Pinpoint the cell where the given text exists, returning its (X, Y) midpoint coordinate. 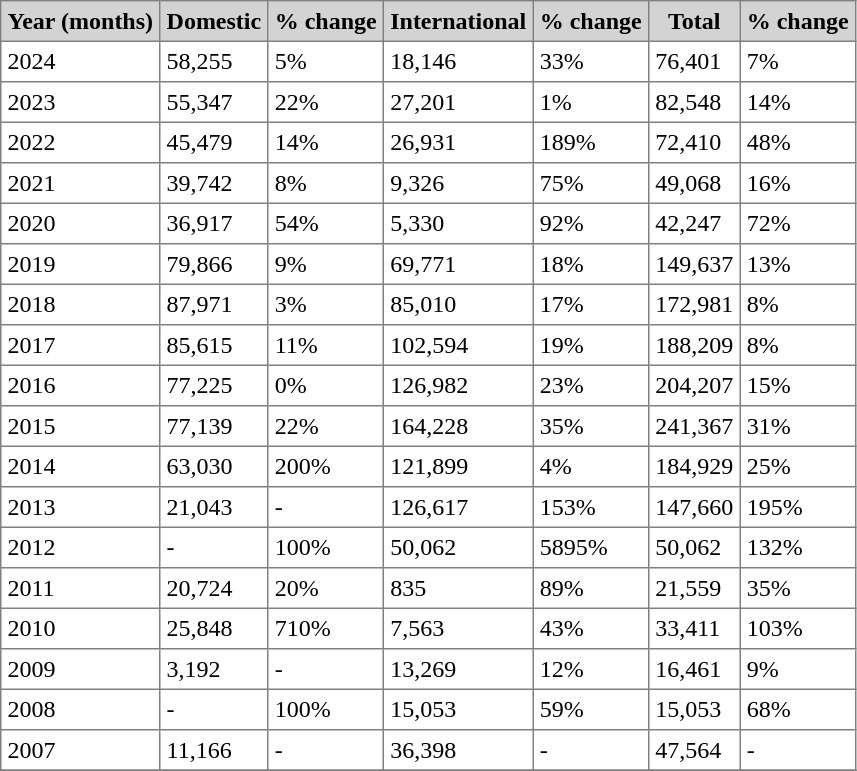
54% (326, 223)
87,971 (214, 304)
17% (591, 304)
200% (326, 466)
15% (798, 385)
126,982 (458, 385)
2023 (80, 102)
45,479 (214, 142)
49,068 (694, 183)
204,207 (694, 385)
11% (326, 345)
42,247 (694, 223)
Year (months) (80, 21)
2007 (80, 750)
172,981 (694, 304)
Domestic (214, 21)
3% (326, 304)
188,209 (694, 345)
12% (591, 669)
184,929 (694, 466)
25,848 (214, 628)
16,461 (694, 669)
25% (798, 466)
9,326 (458, 183)
1% (591, 102)
92% (591, 223)
2021 (80, 183)
72,410 (694, 142)
36,917 (214, 223)
5% (326, 61)
63,030 (214, 466)
2010 (80, 628)
26,931 (458, 142)
20,724 (214, 588)
2020 (80, 223)
36,398 (458, 750)
13% (798, 264)
0% (326, 385)
19% (591, 345)
2008 (80, 709)
132% (798, 547)
58,255 (214, 61)
89% (591, 588)
11,166 (214, 750)
20% (326, 588)
33% (591, 61)
47,564 (694, 750)
18,146 (458, 61)
149,637 (694, 264)
121,899 (458, 466)
5895% (591, 547)
241,367 (694, 426)
55,347 (214, 102)
13,269 (458, 669)
2017 (80, 345)
2013 (80, 507)
2022 (80, 142)
2024 (80, 61)
77,225 (214, 385)
164,228 (458, 426)
23% (591, 385)
69,771 (458, 264)
103% (798, 628)
7,563 (458, 628)
126,617 (458, 507)
16% (798, 183)
195% (798, 507)
68% (798, 709)
21,559 (694, 588)
31% (798, 426)
43% (591, 628)
72% (798, 223)
48% (798, 142)
76,401 (694, 61)
27,201 (458, 102)
59% (591, 709)
2018 (80, 304)
7% (798, 61)
3,192 (214, 669)
835 (458, 588)
710% (326, 628)
2011 (80, 588)
77,139 (214, 426)
75% (591, 183)
79,866 (214, 264)
International (458, 21)
5,330 (458, 223)
102,594 (458, 345)
153% (591, 507)
2014 (80, 466)
2012 (80, 547)
18% (591, 264)
39,742 (214, 183)
21,043 (214, 507)
82,548 (694, 102)
2009 (80, 669)
2019 (80, 264)
2016 (80, 385)
33,411 (694, 628)
4% (591, 466)
2015 (80, 426)
85,615 (214, 345)
147,660 (694, 507)
189% (591, 142)
Total (694, 21)
85,010 (458, 304)
